Search for the cell housing the specified text and yield its (x, y) center coordinate. 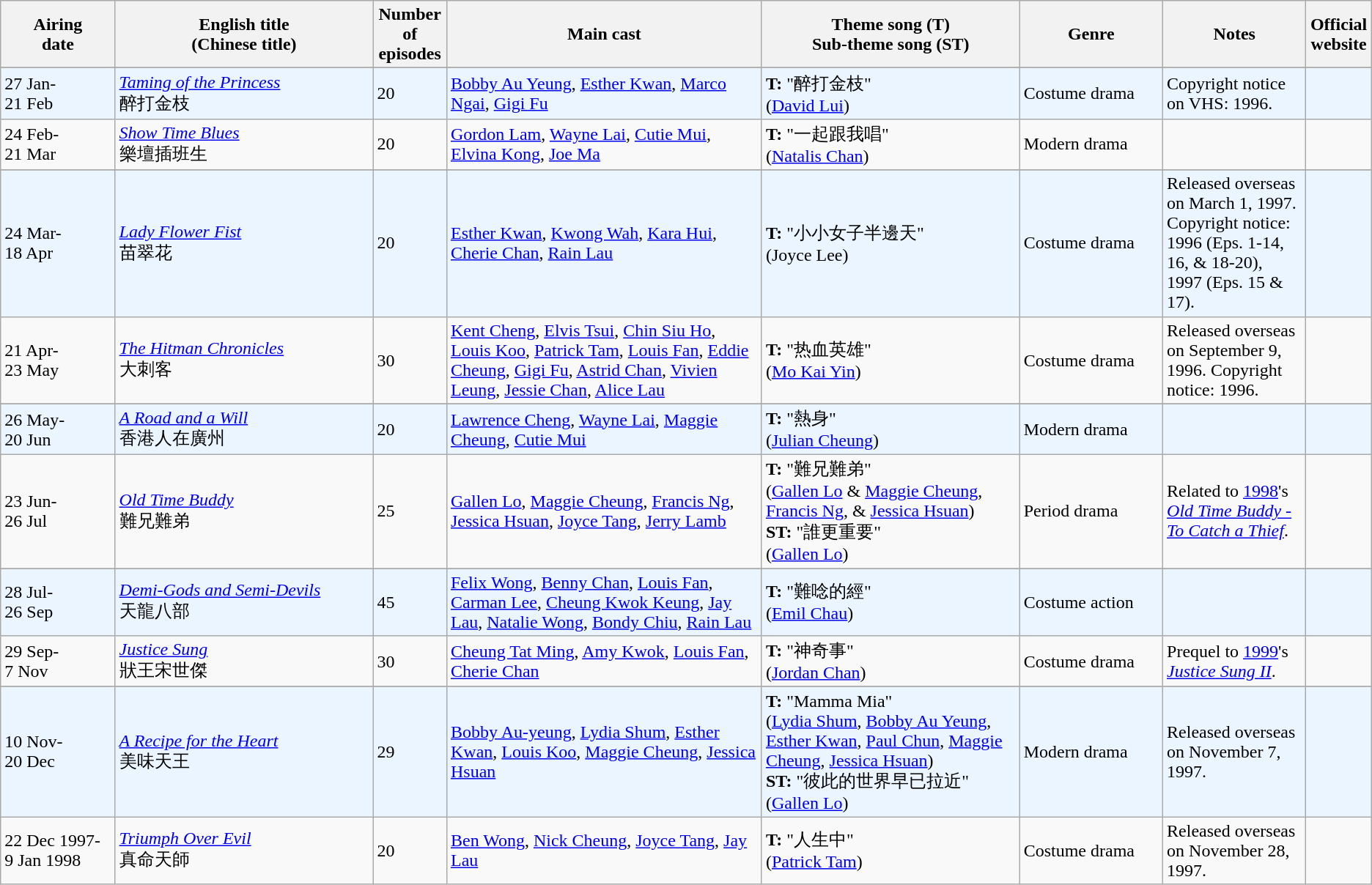
T: "一起跟我唱" (Natalis Chan) (890, 144)
Gordon Lam, Wayne Lai, Cutie Mui, Elvina Kong, Joe Ma (604, 144)
Kent Cheng, Elvis Tsui, Chin Siu Ho, Louis Koo, Patrick Tam, Louis Fan, Eddie Cheung, Gigi Fu, Astrid Chan, Vivien Leung, Jessie Chan, Alice Lau (604, 360)
Gallen Lo, Maggie Cheung, Francis Ng, Jessica Hsuan, Joyce Tang, Jerry Lamb (604, 511)
Old Time Buddy 難兄難弟 (244, 511)
Lady Flower Fist 苗翠花 (244, 243)
T: "神奇事" (Jordan Chan) (890, 662)
Esther Kwan, Kwong Wah, Kara Hui, Cherie Chan, Rain Lau (604, 243)
26 May- 20 Jun (58, 429)
Released overseas on November 28, 1997. (1234, 851)
45 (410, 602)
Released overseas on November 7, 1997. (1234, 752)
23 Jun- 26 Jul (58, 511)
T: "醉打金枝" (David Lui) (890, 94)
Bobby Au Yeung, Esther Kwan, Marco Ngai, Gigi Fu (604, 94)
22 Dec 1997- 9 Jan 1998 (58, 851)
The Hitman Chronicles 大刺客 (244, 360)
Cheung Tat Ming, Amy Kwok, Louis Fan, Cherie Chan (604, 662)
Period drama (1091, 511)
10 Nov- 20 Dec (58, 752)
29 Sep- 7 Nov (58, 662)
Related to 1998's Old Time Buddy - To Catch a Thief. (1234, 511)
Airingdate (58, 34)
T: "人生中" (Patrick Tam) (890, 851)
Costume action (1091, 602)
Ben Wong, Nick Cheung, Joyce Tang, Jay Lau (604, 851)
Main cast (604, 34)
Number of episodes (410, 34)
T: "熱身" (Julian Cheung) (890, 429)
Genre (1091, 34)
Taming of the Princess 醉打金枝 (244, 94)
T: "小小女子半邊天" (Joyce Lee) (890, 243)
T: "難唸的經" (Emil Chau) (890, 602)
Justice Sung 狀王宋世傑 (244, 662)
Show Time Blues 樂壇插班生 (244, 144)
Triumph Over Evil 真命天師 (244, 851)
Prequel to 1999's Justice Sung II. (1234, 662)
Demi-Gods and Semi-Devils 天龍八部 (244, 602)
T: "热血英雄" (Mo Kai Yin) (890, 360)
Notes (1234, 34)
Released overseas on March 1, 1997. Copyright notice: 1996 (Eps. 1-14, 16, & 18-20), 1997 (Eps. 15 & 17). (1234, 243)
25 (410, 511)
Released overseas on September 9, 1996. Copyright notice: 1996. (1234, 360)
T: "難兄難弟" (Gallen Lo & Maggie Cheung, Francis Ng, & Jessica Hsuan) ST: "誰更重要" (Gallen Lo) (890, 511)
Bobby Au-yeung, Lydia Shum, Esther Kwan, Louis Koo, Maggie Cheung, Jessica Hsuan (604, 752)
Lawrence Cheng, Wayne Lai, Maggie Cheung, Cutie Mui (604, 429)
Official website (1338, 34)
27 Jan- 21 Feb (58, 94)
Theme song (T) Sub-theme song (ST) (890, 34)
A Road and a Will 香港人在廣州 (244, 429)
29 (410, 752)
A Recipe for the Heart 美味天王 (244, 752)
Copyright notice on VHS: 1996. (1234, 94)
24 Feb- 21 Mar (58, 144)
English title (Chinese title) (244, 34)
T: "Mamma Mia" (Lydia Shum, Bobby Au Yeung, Esther Kwan, Paul Chun, Maggie Cheung, Jessica Hsuan) ST: "彼此的世界早已拉近" (Gallen Lo) (890, 752)
24 Mar- 18 Apr (58, 243)
21 Apr- 23 May (58, 360)
28 Jul- 26 Sep (58, 602)
Felix Wong, Benny Chan, Louis Fan, Carman Lee, Cheung Kwok Keung, Jay Lau, Natalie Wong, Bondy Chiu, Rain Lau (604, 602)
